Return the [X, Y] coordinate for the center point of the cell that contains the specified text.  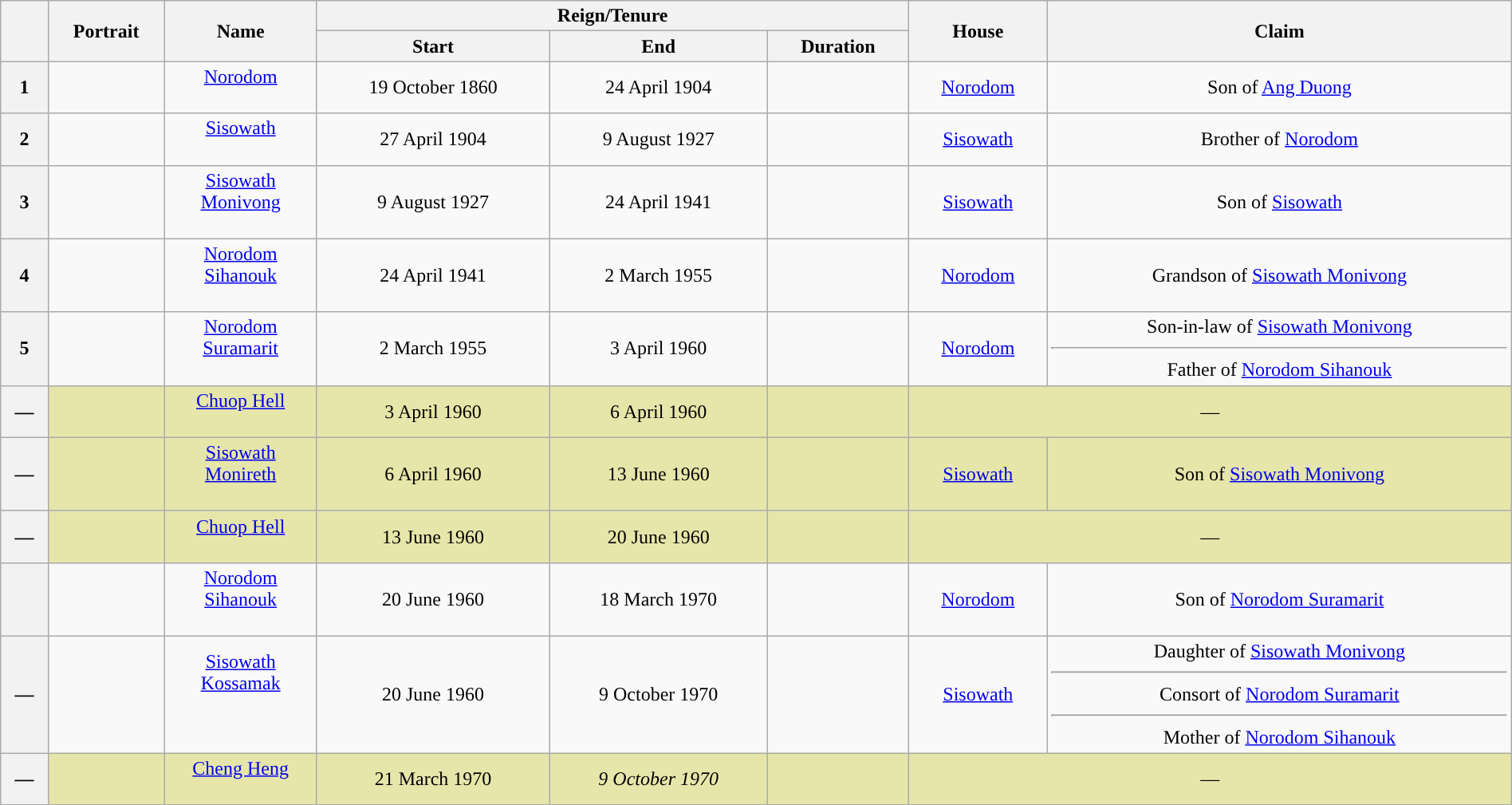
Brother of Norodom [1280, 139]
5 [24, 349]
Son of Ang Duong [1280, 88]
Reign/Tenure [612, 16]
Son of Norodom Suramarit [1280, 599]
18 March 1970 [659, 599]
Son-in-law of Sisowath Monivong Father of Norodom Sihanouk [1280, 349]
House [978, 31]
19 October 1860 [433, 88]
Norodom Suramarit [241, 349]
Sisowath Monivong [241, 202]
Sisowath Kossamak [241, 694]
21 March 1970 [433, 779]
Sisowath Monireth [241, 474]
Son of Sisowath Monivong [1280, 474]
Son of Sisowath [1280, 202]
4 [24, 275]
End [659, 46]
Duration [837, 46]
24 April 1904 [659, 88]
2 [24, 139]
27 April 1904 [433, 139]
Start [433, 46]
3 [24, 202]
Daughter of Sisowath Monivong Consort of Norodom Suramarit Mother of Norodom Sihanouk [1280, 694]
Grandson of Sisowath Monivong [1280, 275]
Claim [1280, 31]
Cheng Heng [241, 779]
1 [24, 88]
Portrait [106, 31]
Name [241, 31]
